Pinpoint the cell where the given text exists, returning its [X, Y] midpoint coordinate. 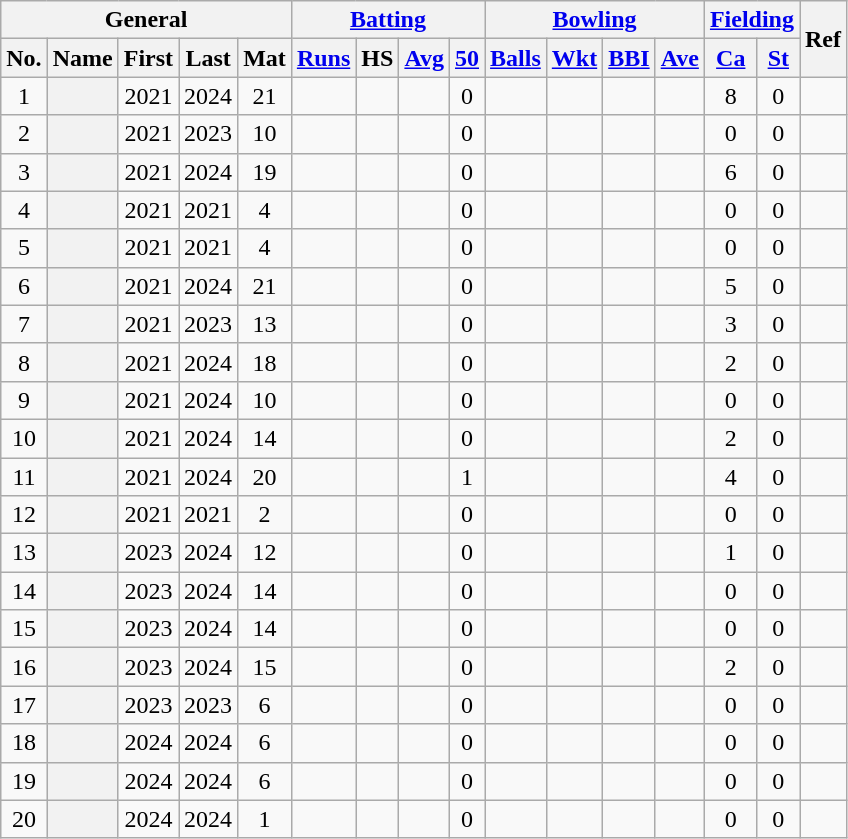
11 [24, 477]
7 [24, 324]
Last [208, 58]
Balls [516, 58]
Wkt [574, 58]
BBI [629, 58]
Runs [323, 58]
Mat [265, 58]
Fielding [752, 20]
17 [24, 705]
Ave [680, 58]
General [146, 20]
First [148, 58]
No. [24, 58]
Ref [824, 39]
Batting [388, 20]
Bowling [595, 20]
50 [466, 58]
St [778, 58]
HS [378, 58]
16 [24, 667]
9 [24, 400]
Ca [730, 58]
Avg [424, 58]
Name [82, 58]
